Scan for the cell matching the given text and deliver its [X, Y] coordinate at center. 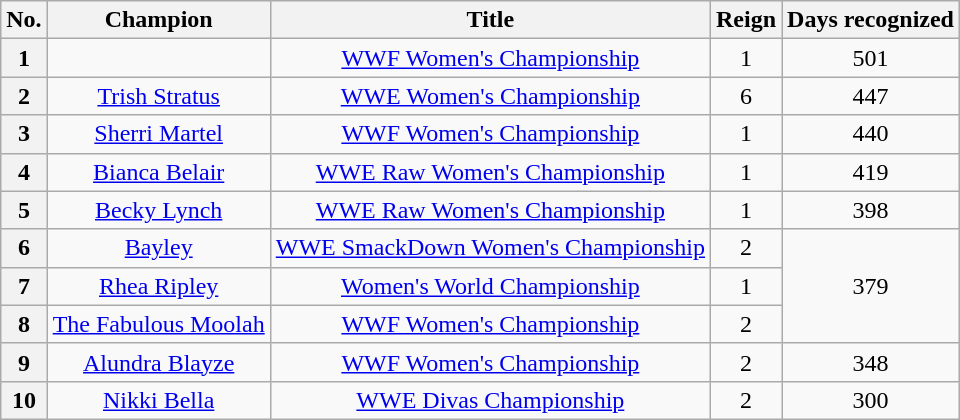
Nikki Bella [158, 400]
WWE Women's Championship [490, 96]
Champion [158, 20]
Reign [746, 20]
8 [24, 324]
419 [871, 172]
300 [871, 400]
4 [24, 172]
440 [871, 134]
WWE SmackDown Women's Championship [490, 248]
Women's World Championship [490, 286]
WWE Divas Championship [490, 400]
Bayley [158, 248]
379 [871, 286]
Bianca Belair [158, 172]
348 [871, 362]
Rhea Ripley [158, 286]
398 [871, 210]
3 [24, 134]
Alundra Blayze [158, 362]
5 [24, 210]
447 [871, 96]
7 [24, 286]
The Fabulous Moolah [158, 324]
Days recognized [871, 20]
Sherri Martel [158, 134]
10 [24, 400]
No. [24, 20]
501 [871, 58]
Trish Stratus [158, 96]
Becky Lynch [158, 210]
Title [490, 20]
9 [24, 362]
